For the text-containing cell, return its midpoint in (X, Y) coordinate format. 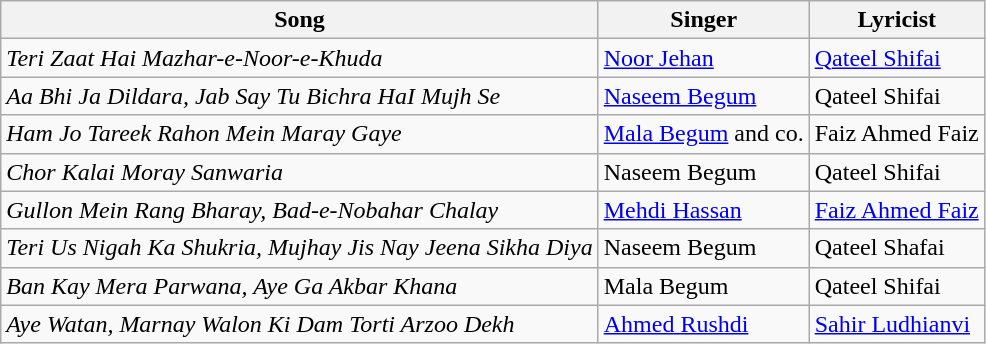
Mala Begum (704, 286)
Lyricist (896, 20)
Mehdi Hassan (704, 210)
Song (300, 20)
Mala Begum and co. (704, 134)
Ban Kay Mera Parwana, Aye Ga Akbar Khana (300, 286)
Teri Us Nigah Ka Shukria, Mujhay Jis Nay Jeena Sikha Diya (300, 248)
Noor Jehan (704, 58)
Teri Zaat Hai Mazhar-e-Noor-e-Khuda (300, 58)
Singer (704, 20)
Ham Jo Tareek Rahon Mein Maray Gaye (300, 134)
Qateel Shafai (896, 248)
Sahir Ludhianvi (896, 324)
Gullon Mein Rang Bharay, Bad-e-Nobahar Chalay (300, 210)
Aa Bhi Ja Dildara, Jab Say Tu Bichra HaI Mujh Se (300, 96)
Ahmed Rushdi (704, 324)
Aye Watan, Marnay Walon Ki Dam Torti Arzoo Dekh (300, 324)
Chor Kalai Moray Sanwaria (300, 172)
